Scan for the cell matching the given text and deliver its [x, y] coordinate at center. 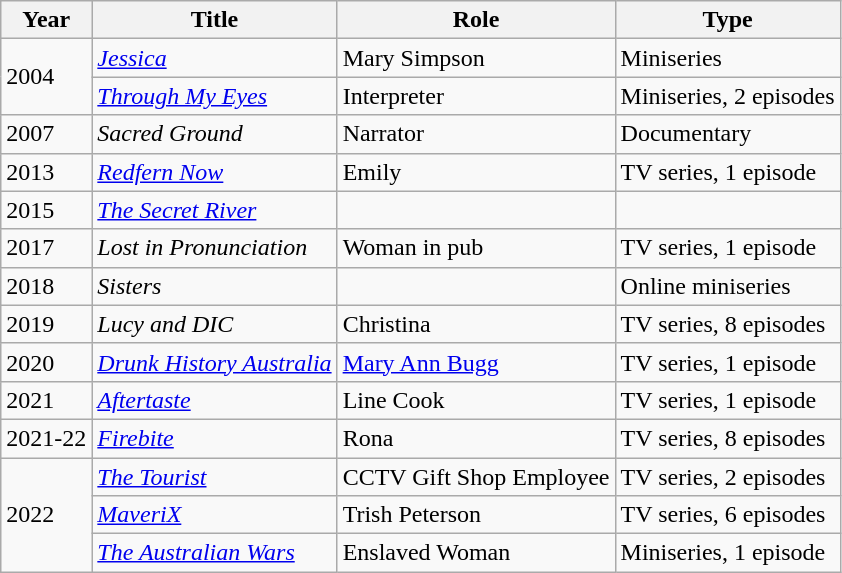
Mary Ann Bugg [476, 362]
TV series, 6 episodes [728, 515]
Miniseries [728, 58]
Emily [476, 172]
CCTV Gift Shop Employee [476, 477]
2021 [46, 400]
2022 [46, 515]
Trish Peterson [476, 515]
Type [728, 20]
Miniseries, 1 episode [728, 553]
Title [214, 20]
2019 [46, 324]
Sisters [214, 286]
TV series, 2 episodes [728, 477]
Christina [476, 324]
Line Cook [476, 400]
Jessica [214, 58]
Lost in Pronunciation [214, 248]
Role [476, 20]
2018 [46, 286]
Firebite [214, 438]
Woman in pub [476, 248]
Mary Simpson [476, 58]
2013 [46, 172]
The Tourist [214, 477]
Rona [476, 438]
2021-22 [46, 438]
The Australian Wars [214, 553]
2004 [46, 77]
2015 [46, 210]
Sacred Ground [214, 134]
Documentary [728, 134]
Redfern Now [214, 172]
The Secret River [214, 210]
Interpreter [476, 96]
2017 [46, 248]
Drunk History Australia [214, 362]
Enslaved Woman [476, 553]
2007 [46, 134]
Through My Eyes [214, 96]
Lucy and DIC [214, 324]
Miniseries, 2 episodes [728, 96]
Narrator [476, 134]
2020 [46, 362]
Year [46, 20]
Aftertaste [214, 400]
MaveriX [214, 515]
Online miniseries [728, 286]
